Determine the [x, y] coordinate at the center of the cell enclosing the given text.  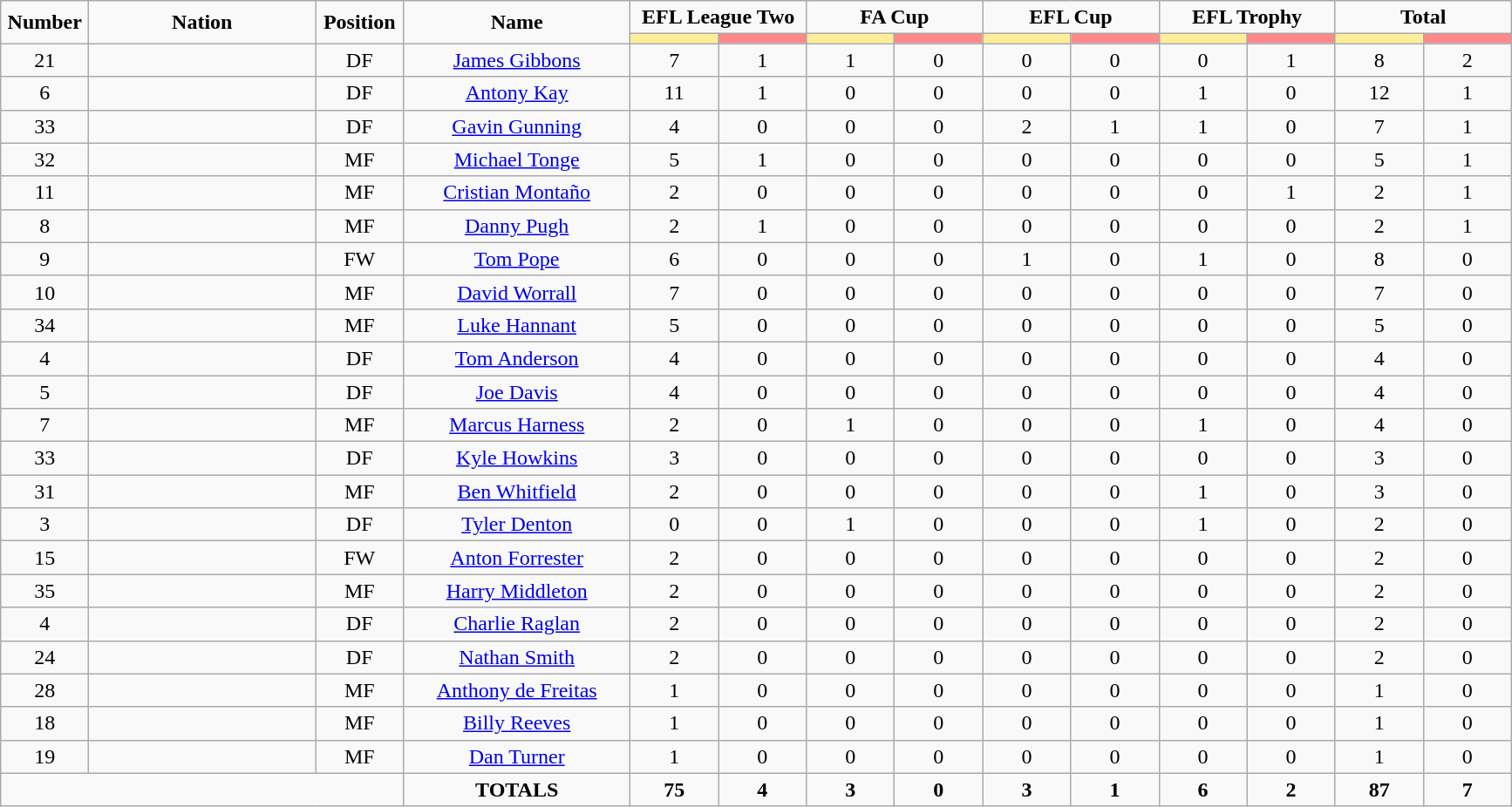
21 [45, 60]
10 [45, 292]
Joe Davis [517, 391]
Nation [202, 23]
19 [45, 756]
Kyle Howkins [517, 458]
35 [45, 591]
Name [517, 23]
28 [45, 690]
18 [45, 723]
Tyler Denton [517, 525]
75 [675, 790]
James Gibbons [517, 60]
Billy Reeves [517, 723]
Nathan Smith [517, 657]
Charlie Raglan [517, 624]
31 [45, 492]
Tom Anderson [517, 358]
Danny Pugh [517, 226]
EFL Trophy [1247, 17]
Dan Turner [517, 756]
Ben Whitfield [517, 492]
Total [1423, 17]
Gavin Gunning [517, 126]
David Worrall [517, 292]
Luke Hannant [517, 325]
34 [45, 325]
12 [1379, 93]
Cristian Montaño [517, 193]
Anthony de Freitas [517, 690]
Marcus Harness [517, 425]
32 [45, 159]
EFL Cup [1071, 17]
Anton Forrester [517, 558]
TOTALS [517, 790]
FA Cup [895, 17]
87 [1379, 790]
Antony Kay [517, 93]
Harry Middleton [517, 591]
Number [45, 23]
Position [359, 23]
EFL League Two [719, 17]
Tom Pope [517, 259]
9 [45, 259]
Michael Tonge [517, 159]
24 [45, 657]
15 [45, 558]
